Return the (X, Y) coordinate for the center point of the cell that contains the specified text.  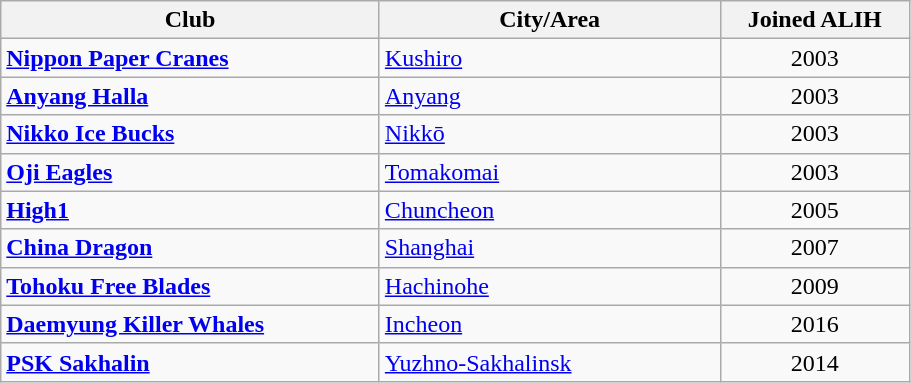
Nikkō (550, 134)
PSK Sakhalin (190, 362)
High1 (190, 210)
Nippon Paper Cranes (190, 58)
Hachinohe (550, 286)
City/Area (550, 20)
2007 (814, 248)
Nikko Ice Bucks (190, 134)
Shanghai (550, 248)
Club (190, 20)
2014 (814, 362)
Anyang (550, 96)
Joined ALIH (814, 20)
Yuzhno-Sakhalinsk (550, 362)
Chuncheon (550, 210)
China Dragon (190, 248)
2009 (814, 286)
Oji Eagles (190, 172)
Tomakomai (550, 172)
Incheon (550, 324)
Kushiro (550, 58)
Anyang Halla (190, 96)
Tohoku Free Blades (190, 286)
Daemyung Killer Whales (190, 324)
2016 (814, 324)
2005 (814, 210)
